Scan for the cell matching the given text and deliver its (x, y) coordinate at center. 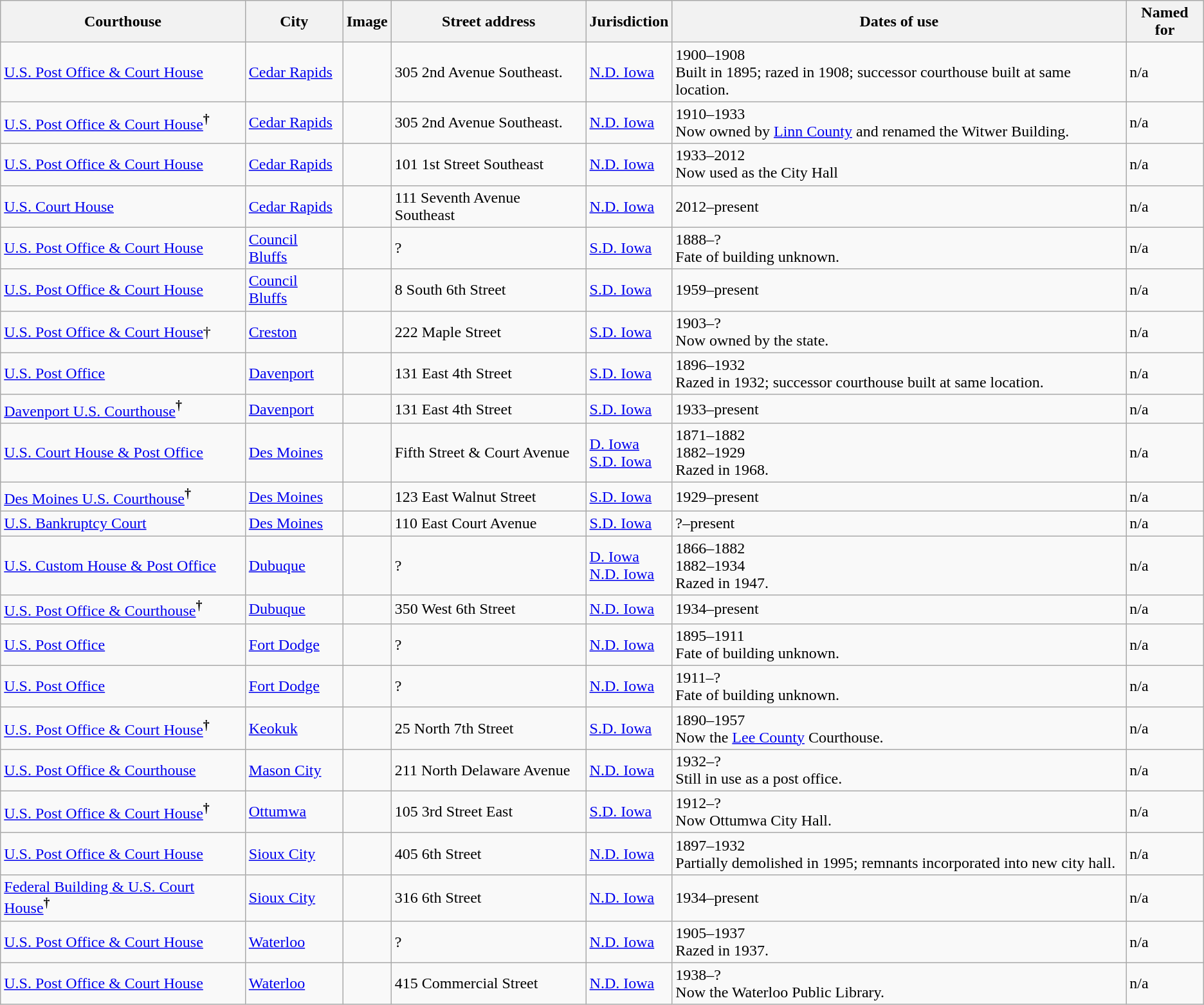
111 Seventh Avenue Southeast (489, 206)
1933–present (899, 409)
City (294, 22)
Davenport U.S. Courthouse† (123, 409)
1911–?Fate of building unknown. (899, 686)
U.S. Bankruptcy Court (123, 523)
U.S. Custom House & Post Office (123, 566)
1897–1932Partially demolished in 1995; remnants incorporated into new city hall. (899, 853)
211 North Delaware Avenue (489, 770)
Mason City (294, 770)
1903–?Now owned by the state. (899, 332)
Image (367, 22)
1871–18821882–1929Razed in 1968. (899, 453)
Ottumwa (294, 812)
1896–1932Razed in 1932; successor courthouse built at same location. (899, 373)
Dates of use (899, 22)
U.S. Court House (123, 206)
8 South 6th Street (489, 290)
1933–2012Now used as the City Hall (899, 165)
110 East Court Avenue (489, 523)
123 East Walnut Street (489, 497)
105 3rd Street East (489, 812)
1905–1937Razed in 1937. (899, 942)
U.S. Court House & Post Office (123, 453)
101 1st Street Southeast (489, 165)
U.S. Post Office & Courthouse† (123, 610)
D. IowaS.D. Iowa (629, 453)
Fifth Street & Court Avenue (489, 453)
?–present (899, 523)
Keokuk (294, 728)
1932–?Still in use as a post office. (899, 770)
Des Moines U.S. Courthouse† (123, 497)
1895–1911Fate of building unknown. (899, 645)
1910–1933Now owned by Linn County and renamed the Witwer Building. (899, 122)
2012–present (899, 206)
1959–present (899, 290)
405 6th Street (489, 853)
222 Maple Street (489, 332)
Named for (1165, 22)
1890–1957Now the Lee County Courthouse. (899, 728)
1866–18821882–1934Razed in 1947. (899, 566)
1938–?Now the Waterloo Public Library. (899, 983)
1912–?Now Ottumwa City Hall. (899, 812)
1888–?Fate of building unknown. (899, 248)
Jurisdiction (629, 22)
Creston (294, 332)
316 6th Street (489, 898)
D. IowaN.D. Iowa (629, 566)
25 North 7th Street (489, 728)
1929–present (899, 497)
U.S. Post Office & Courthouse (123, 770)
Courthouse (123, 22)
415 Commercial Street (489, 983)
Federal Building & U.S. Court House† (123, 898)
Street address (489, 22)
1900–1908Built in 1895; razed in 1908; successor courthouse built at same location. (899, 72)
350 West 6th Street (489, 610)
